Return [X, Y] of the center of cell containing provided text 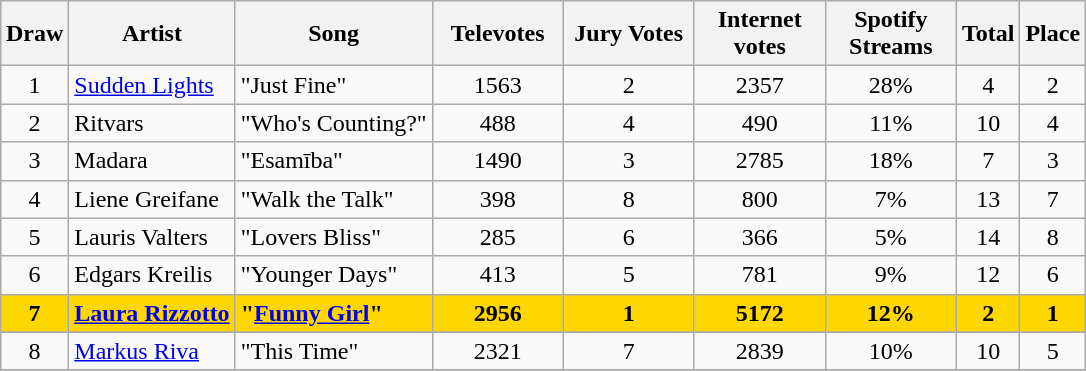
1563 [498, 85]
Song [334, 34]
Artist [152, 34]
"Walk the Talk" [334, 199]
Internet votes [760, 34]
781 [760, 275]
2956 [498, 313]
Spotify Streams [890, 34]
11% [890, 123]
12 [988, 275]
28% [890, 85]
18% [890, 161]
5% [890, 237]
Liene Greifane [152, 199]
Sudden Lights [152, 85]
2839 [760, 351]
Televotes [498, 34]
"Lovers Bliss" [334, 237]
Madara [152, 161]
Laura Rizzotto [152, 313]
285 [498, 237]
490 [760, 123]
"Just Fine" [334, 85]
398 [498, 199]
7% [890, 199]
Draw [34, 34]
2785 [760, 161]
"Younger Days" [334, 275]
Ritvars [152, 123]
13 [988, 199]
2357 [760, 85]
1490 [498, 161]
Jury Votes [628, 34]
Markus Riva [152, 351]
Lauris Valters [152, 237]
"Esamība" [334, 161]
12% [890, 313]
"Who's Counting?" [334, 123]
10% [890, 351]
5172 [760, 313]
800 [760, 199]
"This Time" [334, 351]
413 [498, 275]
Total [988, 34]
14 [988, 237]
Place [1053, 34]
9% [890, 275]
2321 [498, 351]
488 [498, 123]
Edgars Kreilis [152, 275]
"Funny Girl" [334, 313]
366 [760, 237]
